For the text-containing cell, return its midpoint in [X, Y] coordinate format. 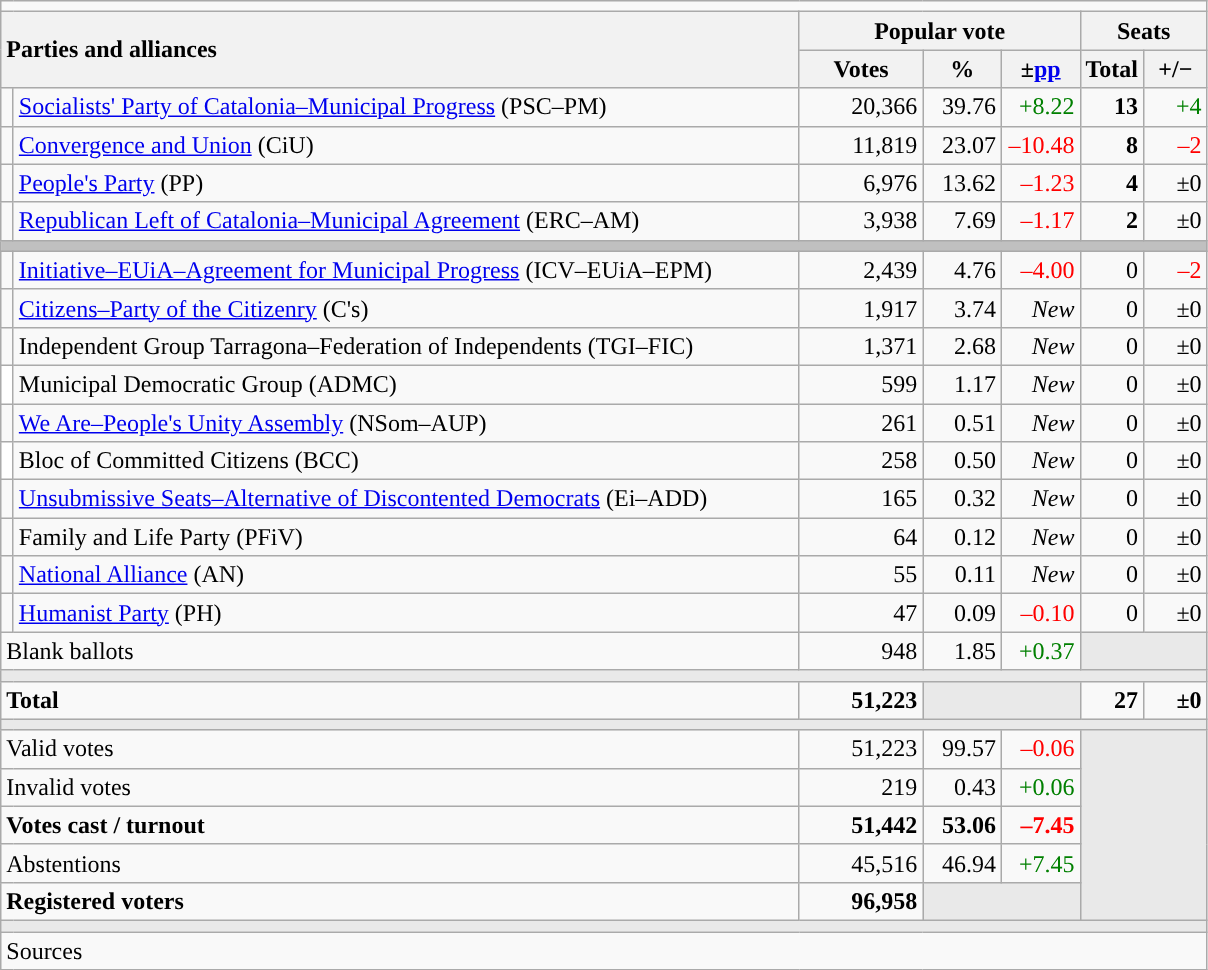
Abstentions [400, 863]
45,516 [861, 863]
Independent Group Tarragona–Federation of Independents (TGI–FIC) [406, 346]
39.76 [962, 107]
11,819 [861, 145]
Unsubmissive Seats–Alternative of Discontented Democrats (Ei–ADD) [406, 499]
2 [1112, 221]
Convergence and Union (CiU) [406, 145]
7.69 [962, 221]
2,439 [861, 270]
–0.06 [1040, 749]
+7.45 [1040, 863]
Seats [1144, 31]
–1.23 [1040, 183]
0.11 [962, 575]
Registered voters [400, 901]
20,366 [861, 107]
Votes cast / turnout [400, 825]
96,958 [861, 901]
1.17 [962, 384]
+8.22 [1040, 107]
3.74 [962, 308]
6,976 [861, 183]
0.32 [962, 499]
Republican Left of Catalonia–Municipal Agreement (ERC–AM) [406, 221]
–4.00 [1040, 270]
599 [861, 384]
258 [861, 461]
People's Party (PP) [406, 183]
–0.10 [1040, 613]
0.43 [962, 787]
Family and Life Party (PFiV) [406, 537]
–10.48 [1040, 145]
–7.45 [1040, 825]
1.85 [962, 651]
1,917 [861, 308]
13.62 [962, 183]
261 [861, 423]
Sources [604, 951]
Humanist Party (PH) [406, 613]
51,442 [861, 825]
46.94 [962, 863]
53.06 [962, 825]
–1.17 [1040, 221]
Invalid votes [400, 787]
% [962, 69]
13 [1112, 107]
+0.37 [1040, 651]
±pp [1040, 69]
We Are–People's Unity Assembly (NSom–AUP) [406, 423]
948 [861, 651]
3,938 [861, 221]
Initiative–EUiA–Agreement for Municipal Progress (ICV–EUiA–EPM) [406, 270]
23.07 [962, 145]
219 [861, 787]
99.57 [962, 749]
Votes [861, 69]
Blank ballots [400, 651]
Popular vote [940, 31]
Bloc of Committed Citizens (BCC) [406, 461]
55 [861, 575]
Socialists' Party of Catalonia–Municipal Progress (PSC–PM) [406, 107]
8 [1112, 145]
National Alliance (AN) [406, 575]
1,371 [861, 346]
0.12 [962, 537]
+/− [1176, 69]
0.50 [962, 461]
Parties and alliances [400, 50]
4.76 [962, 270]
64 [861, 537]
27 [1112, 700]
165 [861, 499]
+4 [1176, 107]
+0.06 [1040, 787]
0.09 [962, 613]
4 [1112, 183]
Citizens–Party of the Citizenry (C's) [406, 308]
0.51 [962, 423]
Municipal Democratic Group (ADMC) [406, 384]
2.68 [962, 346]
47 [861, 613]
Valid votes [400, 749]
